Extract the [X, Y] coordinate from the center of the cell holding the provided text.  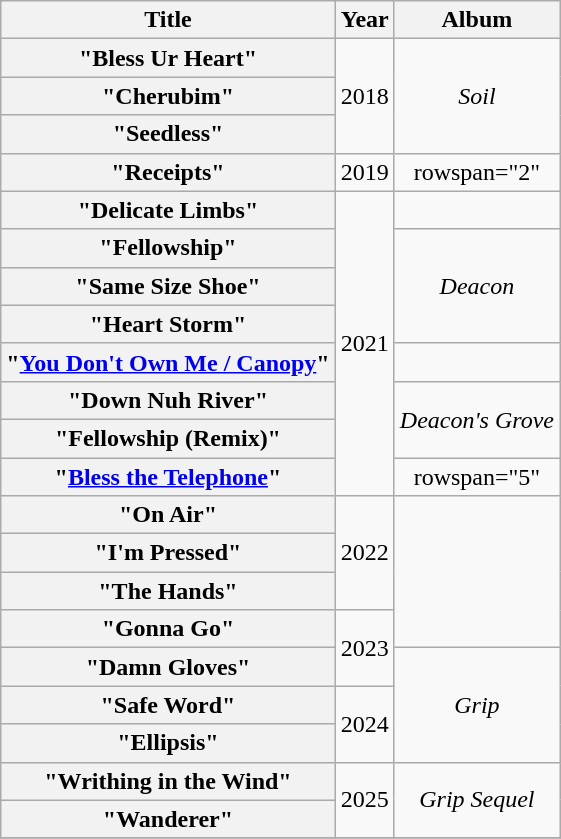
2025 [364, 800]
"Heart Storm" [168, 324]
"You Don't Own Me / Canopy" [168, 362]
Grip [476, 705]
"Gonna Go" [168, 629]
"Damn Gloves" [168, 667]
"The Hands" [168, 591]
"Delicate Limbs" [168, 210]
"Cherubim" [168, 96]
"Seedless" [168, 134]
"Wanderer" [168, 819]
"Fellowship" [168, 248]
rowspan="2" [476, 172]
"Bless the Telephone" [168, 477]
Soil [476, 96]
Deacon [476, 286]
2019 [364, 172]
"Ellipsis" [168, 743]
Title [168, 20]
Album [476, 20]
"Fellowship (Remix)" [168, 438]
Year [364, 20]
"I'm Pressed" [168, 553]
Deacon's Grove [476, 419]
"Writhing in the Wind" [168, 781]
2021 [364, 343]
"On Air" [168, 515]
rowspan="5" [476, 477]
2024 [364, 724]
2023 [364, 648]
"Same Size Shoe" [168, 286]
2018 [364, 96]
"Receipts" [168, 172]
"Bless Ur Heart" [168, 58]
"Down Nuh River" [168, 400]
2022 [364, 553]
Grip Sequel [476, 800]
"Safe Word" [168, 705]
